From the cell containing the given text, extract its center point as [X, Y] coordinate. 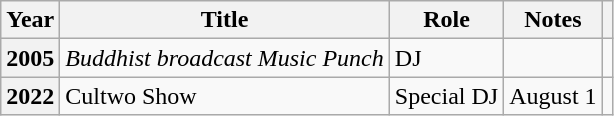
Buddhist broadcast Music Punch [224, 58]
Notes [553, 20]
2022 [30, 96]
Role [446, 20]
Special DJ [446, 96]
DJ [446, 58]
2005 [30, 58]
Year [30, 20]
Cultwo Show [224, 96]
August 1 [553, 96]
Title [224, 20]
